Locate the cell with the specified text and output its (X, Y) center coordinate. 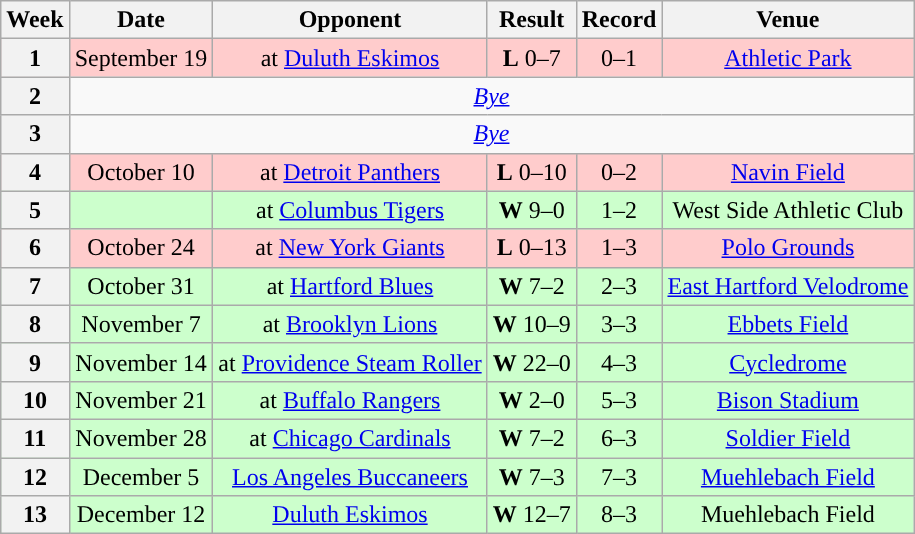
4 (35, 172)
3 (35, 134)
September 19 (141, 58)
at Chicago Cardinals (350, 438)
0–1 (619, 58)
8–3 (619, 515)
Navin Field (788, 172)
5–3 (619, 400)
at Columbus Tigers (350, 210)
5 (35, 210)
L 0–7 (532, 58)
November 21 (141, 400)
December 5 (141, 477)
6–3 (619, 438)
W 7–3 (532, 477)
November 14 (141, 362)
at Buffalo Rangers (350, 400)
8 (35, 324)
at Detroit Panthers (350, 172)
12 (35, 477)
Opponent (350, 20)
W 9–0 (532, 210)
2–3 (619, 286)
Date (141, 20)
at Providence Steam Roller (350, 362)
6 (35, 248)
Week (35, 20)
W 10–9 (532, 324)
Los Angeles Buccaneers (350, 477)
East Hartford Velodrome (788, 286)
at Hartford Blues (350, 286)
at New York Giants (350, 248)
Soldier Field (788, 438)
0–2 (619, 172)
10 (35, 400)
October 31 (141, 286)
West Side Athletic Club (788, 210)
Athletic Park (788, 58)
1–3 (619, 248)
7–3 (619, 477)
W 22–0 (532, 362)
L 0–10 (532, 172)
7 (35, 286)
1 (35, 58)
December 12 (141, 515)
October 10 (141, 172)
4–3 (619, 362)
13 (35, 515)
October 24 (141, 248)
Venue (788, 20)
Duluth Eskimos (350, 515)
Polo Grounds (788, 248)
W 12–7 (532, 515)
at Duluth Eskimos (350, 58)
1–2 (619, 210)
Record (619, 20)
Result (532, 20)
Ebbets Field (788, 324)
2 (35, 96)
9 (35, 362)
L 0–13 (532, 248)
November 28 (141, 438)
at Brooklyn Lions (350, 324)
3–3 (619, 324)
11 (35, 438)
Cycledrome (788, 362)
November 7 (141, 324)
W 2–0 (532, 400)
Bison Stadium (788, 400)
